Output the (X, Y) coordinate of the center of the cell containing the given text.  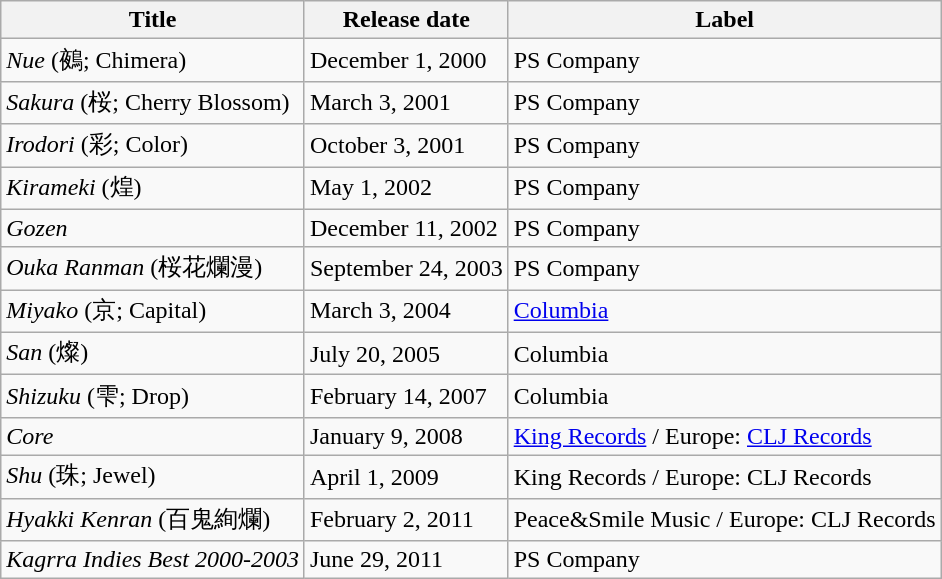
February 2, 2011 (406, 520)
Irodori (彩; Color) (153, 146)
May 1, 2002 (406, 188)
Kagrra Indies Best 2000-2003 (153, 560)
Shizuku (雫; Drop) (153, 396)
January 9, 2008 (406, 436)
Peace&Smile Music / Europe: CLJ Records (724, 520)
Gozen (153, 228)
June 29, 2011 (406, 560)
Release date (406, 20)
April 1, 2009 (406, 476)
Core (153, 436)
Nue (鵺; Chimera) (153, 60)
October 3, 2001 (406, 146)
San (燦) (153, 354)
Label (724, 20)
Miyako (京; Capital) (153, 312)
March 3, 2004 (406, 312)
Ouka Ranman (桜花爛漫) (153, 268)
Kirameki (煌) (153, 188)
March 3, 2001 (406, 102)
Hyakki Kenran (百鬼絢爛) (153, 520)
September 24, 2003 (406, 268)
Sakura (桜; Cherry Blossom) (153, 102)
December 11, 2002 (406, 228)
December 1, 2000 (406, 60)
July 20, 2005 (406, 354)
February 14, 2007 (406, 396)
Shu (珠; Jewel) (153, 476)
Title (153, 20)
